Return [X, Y] of the center of cell containing provided text 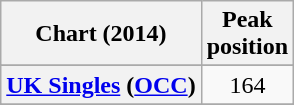
164 [247, 85]
Peakposition [247, 34]
Chart (2014) [101, 34]
UK Singles (OCC) [101, 85]
